Return the (x, y) coordinate for the center point of the cell that contains the specified text.  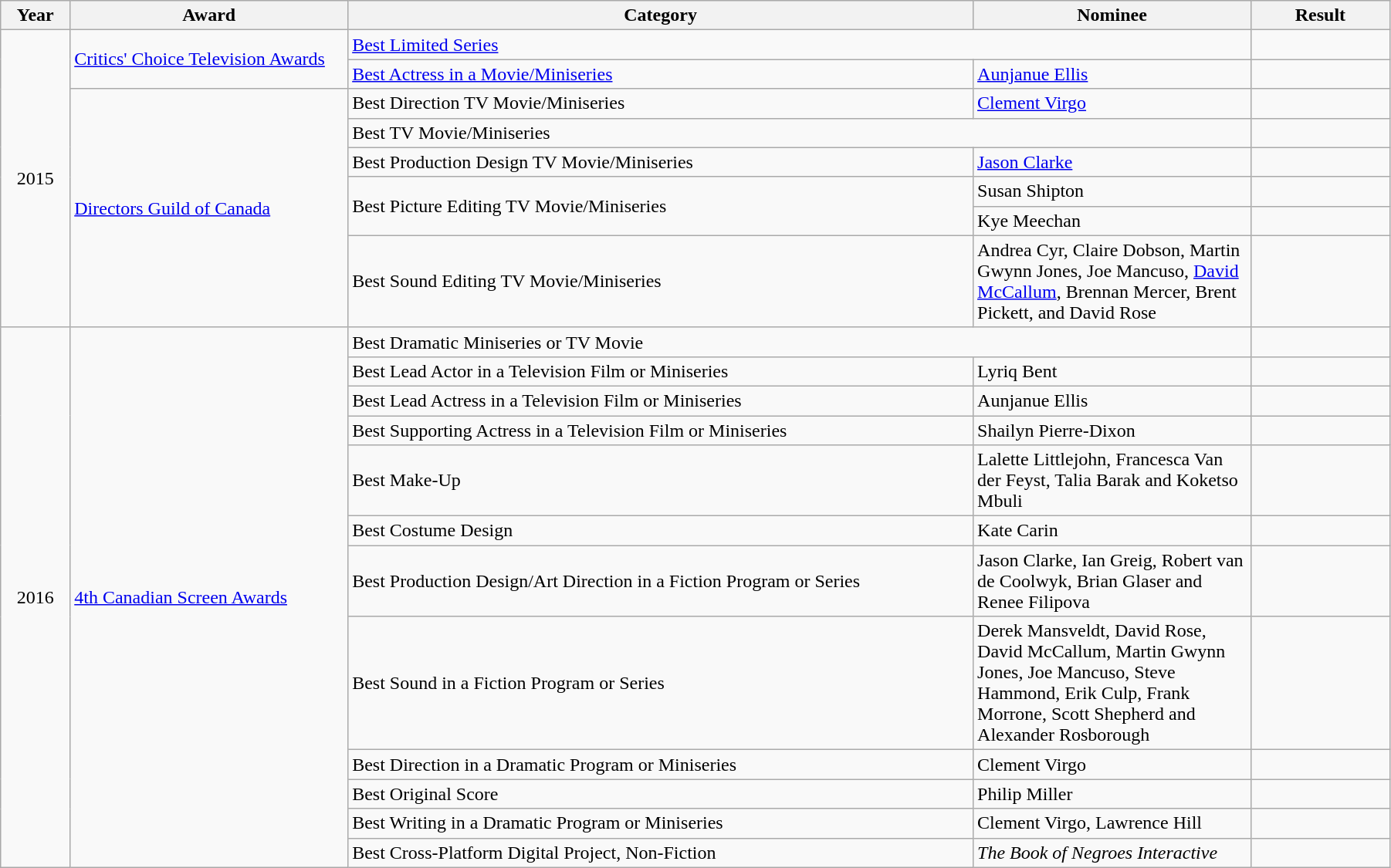
Clement Virgo, Lawrence Hill (1112, 823)
Best Original Score (661, 794)
2015 (36, 179)
Andrea Cyr, Claire Dobson, Martin Gwynn Jones, Joe Mancuso, David McCallum, Brennan Mercer, Brent Pickett, and David Rose (1112, 281)
Best Lead Actor in a Television Film or Miniseries (661, 371)
Directors Guild of Canada (209, 208)
Best Supporting Actress in a Television Film or Miniseries (661, 430)
Jason Clarke, Ian Greig, Robert van de Coolwyk, Brian Glaser and Renee Filipova (1112, 581)
Kate Carin (1112, 531)
Best Limited Series (800, 45)
Best Writing in a Dramatic Program or Miniseries (661, 823)
Best Make-Up (661, 481)
Best Sound Editing TV Movie/Miniseries (661, 281)
Philip Miller (1112, 794)
Result (1320, 15)
4th Canadian Screen Awards (209, 597)
Kye Meechan (1112, 221)
Award (209, 15)
Year (36, 15)
Best Direction TV Movie/Miniseries (661, 103)
Best Lead Actress in a Television Film or Miniseries (661, 400)
Best Dramatic Miniseries or TV Movie (800, 342)
Lalette Littlejohn, Francesca Van der Feyst, Talia Barak and Koketso Mbuli (1112, 481)
Best Cross-Platform Digital Project, Non-Fiction (661, 853)
Best Production Design/Art Direction in a Fiction Program or Series (661, 581)
Jason Clarke (1112, 162)
Critics' Choice Television Awards (209, 59)
Shailyn Pierre-Dixon (1112, 430)
Best Sound in a Fiction Program or Series (661, 684)
Best Costume Design (661, 531)
Lyriq Bent (1112, 371)
2016 (36, 597)
Nominee (1112, 15)
Best Picture Editing TV Movie/Miniseries (661, 206)
Best Direction in a Dramatic Program or Miniseries (661, 765)
Susan Shipton (1112, 191)
Best Production Design TV Movie/Miniseries (661, 162)
The Book of Negroes Interactive (1112, 853)
Category (661, 15)
Best Actress in a Movie/Miniseries (661, 74)
Best TV Movie/Miniseries (800, 133)
